Search for the cell housing the specified text and yield its (x, y) center coordinate. 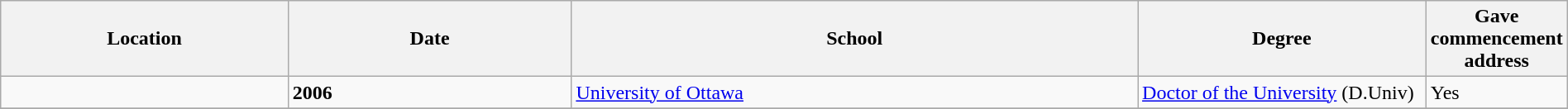
Location (144, 39)
School (855, 39)
Degree (1282, 39)
University of Ottawa (855, 92)
Date (430, 39)
Gave commencement address (1497, 39)
Yes (1497, 92)
Doctor of the University (D.Univ) (1282, 92)
2006 (430, 92)
